Detect which cell encompasses the target text, then output its (X, Y) center coordinate. 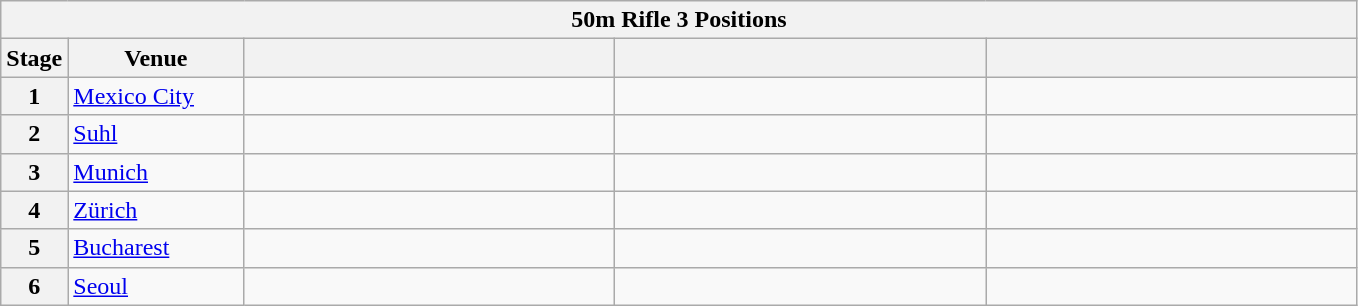
50m Rifle 3 Positions (679, 20)
5 (34, 248)
2 (34, 134)
Munich (156, 172)
Bucharest (156, 248)
Seoul (156, 286)
3 (34, 172)
Zürich (156, 210)
4 (34, 210)
6 (34, 286)
1 (34, 96)
Venue (156, 58)
Mexico City (156, 96)
Stage (34, 58)
Suhl (156, 134)
